Output the [X, Y] coordinate of the center of the cell containing the given text.  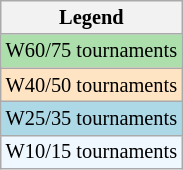
W60/75 tournaments [92, 51]
W10/15 tournaments [92, 152]
Legend [92, 17]
W40/50 tournaments [92, 85]
W25/35 tournaments [92, 118]
